Scan for the cell matching the given text and deliver its (X, Y) coordinate at center. 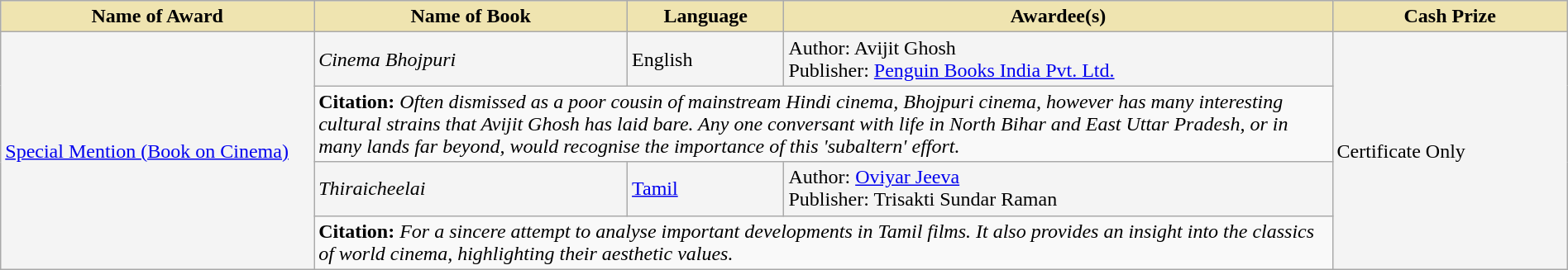
Name of Book (471, 17)
Author: Avijit GhoshPublisher: Penguin Books India Pvt. Ltd. (1059, 59)
Special Mention (Book on Cinema) (157, 150)
Tamil (706, 188)
Awardee(s) (1059, 17)
Author: Oviyar JeevaPublisher: Trisakti Sundar Raman (1059, 188)
Certificate Only (1450, 150)
Name of Award (157, 17)
Thiraicheelai (471, 188)
Cash Prize (1450, 17)
Language (706, 17)
English (706, 59)
Cinema Bhojpuri (471, 59)
